Provide the [x, y] coordinate of the cell's center where the given text is located.  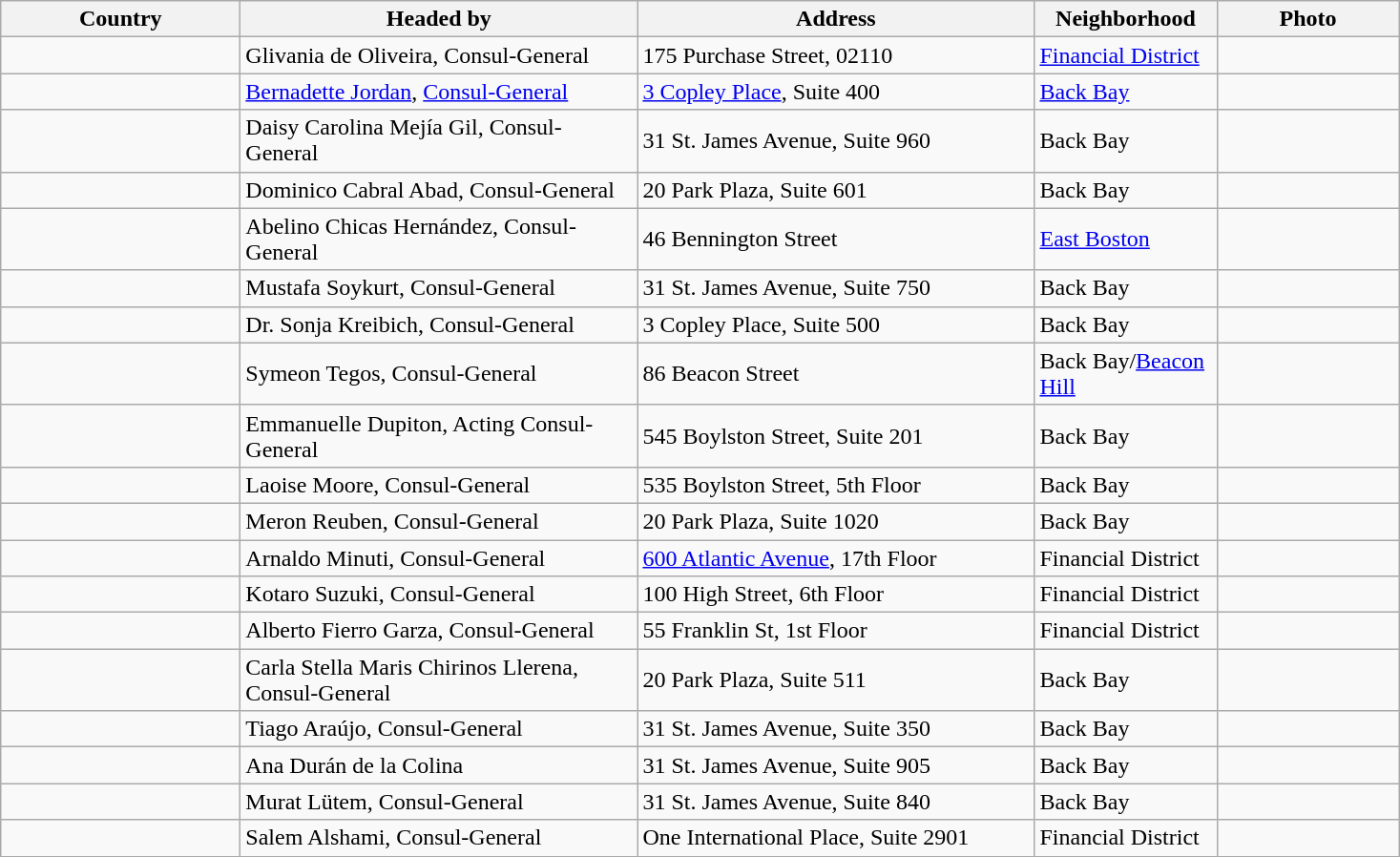
3 Copley Place, Suite 500 [836, 324]
Tiago Araújo, Consul-General [439, 729]
Symeon Tegos, Consul-General [439, 374]
46 Bennington Street [836, 239]
31 St. James Avenue, Suite 960 [836, 141]
20 Park Plaza, Suite 1020 [836, 521]
55 Franklin St, 1st Floor [836, 631]
Glivania de Oliveira, Consul-General [439, 55]
100 High Street, 6th Floor [836, 595]
175 Purchase Street, 02110 [836, 55]
31 St. James Avenue, Suite 840 [836, 802]
600 Atlantic Avenue, 17th Floor [836, 558]
Dominico Cabral Abad, Consul-General [439, 190]
East Boston [1126, 239]
535 Boylston Street, 5th Floor [836, 485]
Salem Alshami, Consul-General [439, 838]
20 Park Plaza, Suite 511 [836, 679]
Ana Durán de la Colina [439, 765]
Alberto Fierro Garza, Consul-General [439, 631]
Arnaldo Minuti, Consul-General [439, 558]
20 Park Plaza, Suite 601 [836, 190]
Photo [1307, 19]
Headed by [439, 19]
31 St. James Avenue, Suite 350 [836, 729]
Neighborhood [1126, 19]
Daisy Carolina Mejía Gil, Consul-General [439, 141]
Dr. Sonja Kreibich, Consul-General [439, 324]
Carla Stella Maris Chirinos Llerena, Consul-General [439, 679]
One International Place, Suite 2901 [836, 838]
Country [120, 19]
Laoise Moore, Consul-General [439, 485]
Back Bay/Beacon Hill [1126, 374]
Abelino Chicas Hernández, Consul-General [439, 239]
545 Boylston Street, Suite 201 [836, 435]
Murat Lütem, Consul-General [439, 802]
Address [836, 19]
31 St. James Avenue, Suite 750 [836, 288]
Kotaro Suzuki, Consul-General [439, 595]
Meron Reuben, Consul-General [439, 521]
Mustafa Soykurt, Consul-General [439, 288]
3 Copley Place, Suite 400 [836, 92]
86 Beacon Street [836, 374]
31 St. James Avenue, Suite 905 [836, 765]
Emmanuelle Dupiton, Acting Consul-General [439, 435]
Bernadette Jordan, Consul-General [439, 92]
